Pinpoint the cell where the given text exists, returning its (X, Y) midpoint coordinate. 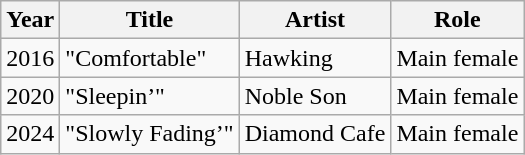
Hawking (315, 58)
Year (30, 20)
Title (150, 20)
"Slowly Fading’" (150, 134)
Artist (315, 20)
2016 (30, 58)
Diamond Cafe (315, 134)
2024 (30, 134)
2020 (30, 96)
"Sleepin’" (150, 96)
Noble Son (315, 96)
"Comfortable" (150, 58)
Role (458, 20)
